Extract the (X, Y) coordinate from the center of the cell holding the provided text.  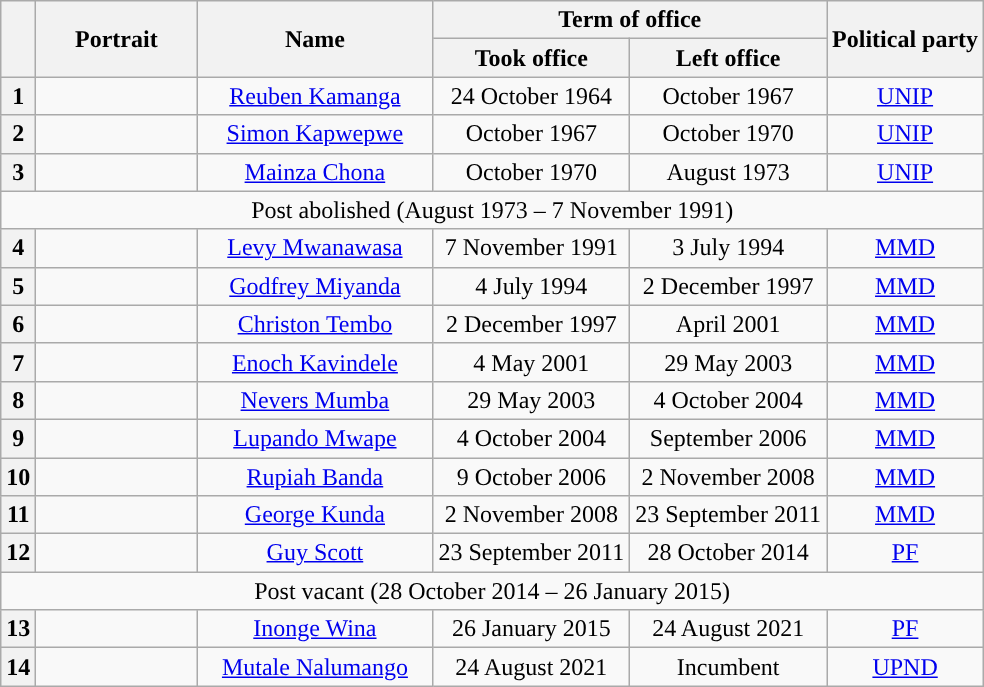
Political party (906, 39)
9 (18, 438)
1 (18, 96)
28 October 2014 (728, 553)
Levy Mwanawasa (315, 248)
Lupando Mwape (315, 438)
Guy Scott (315, 553)
7 November 1991 (532, 248)
10 (18, 477)
Portrait (116, 39)
7 (18, 362)
April 2001 (728, 324)
Post vacant (28 October 2014 – 26 January 2015) (492, 591)
26 January 2015 (532, 629)
8 (18, 400)
24 October 1964 (532, 96)
August 1973 (728, 172)
Godfrey Miyanda (315, 286)
4 (18, 248)
UPND (906, 667)
4 July 1994 (532, 286)
Mutale Nalumango (315, 667)
George Kunda (315, 515)
Enoch Kavindele (315, 362)
3 (18, 172)
September 2006 (728, 438)
Name (315, 39)
9 October 2006 (532, 477)
Mainza Chona (315, 172)
4 May 2001 (532, 362)
Inonge Wina (315, 629)
Simon Kapwepwe (315, 134)
Took office (532, 58)
Post abolished (August 1973 – 7 November 1991) (492, 210)
Term of office (630, 20)
Rupiah Banda (315, 477)
Reuben Kamanga (315, 96)
3 July 1994 (728, 248)
Left office (728, 58)
12 (18, 553)
5 (18, 286)
2 (18, 134)
6 (18, 324)
13 (18, 629)
Incumbent (728, 667)
Nevers Mumba (315, 400)
Christon Tembo (315, 324)
14 (18, 667)
11 (18, 515)
